Capture the cell that displays the provided text and extract its (X, Y) central coordinate. 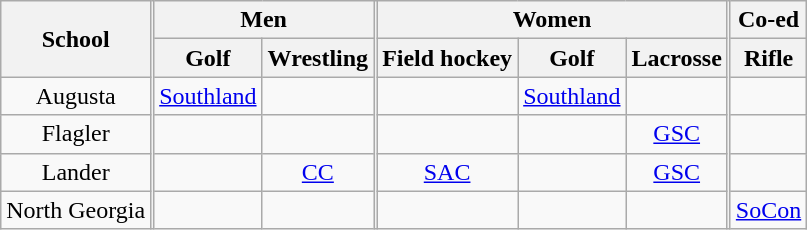
Lacrosse (676, 58)
Field hockey (448, 58)
School (76, 39)
Rifle (768, 58)
Flagler (76, 134)
North Georgia (76, 210)
Wrestling (318, 58)
Women (552, 20)
Augusta (76, 96)
Co-ed (768, 20)
Men (264, 20)
Lander (76, 172)
CC (318, 172)
SAC (448, 172)
SoCon (768, 210)
